For the text-containing cell, return its midpoint in [x, y] coordinate format. 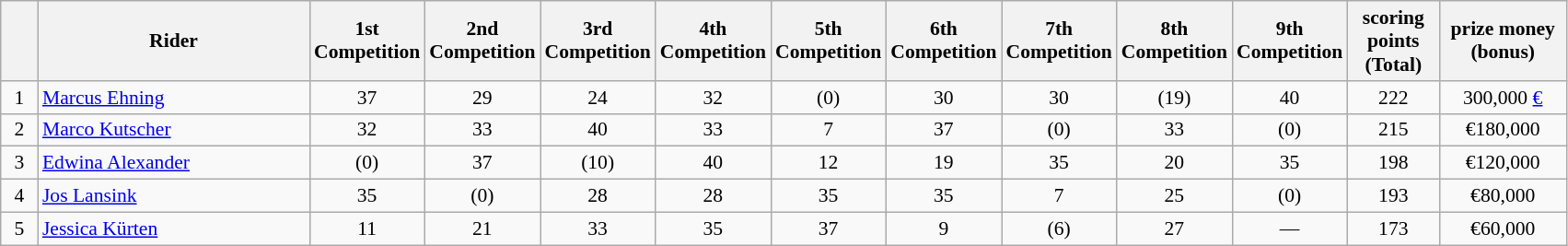
2ndCompetition [482, 41]
Jessica Kürten [173, 228]
€120,000 [1503, 163]
12 [829, 163]
193 [1393, 196]
215 [1393, 130]
€180,000 [1503, 130]
21 [482, 228]
300,000 € [1503, 98]
€60,000 [1503, 228]
19 [943, 163]
198 [1393, 163]
20 [1175, 163]
5thCompetition [829, 41]
11 [366, 228]
1 [19, 98]
Marcus Ehning [173, 98]
24 [597, 98]
7thCompetition [1059, 41]
25 [1175, 196]
scoringpoints(Total) [1393, 41]
4 [19, 196]
Marco Kutscher [173, 130]
(6) [1059, 228]
222 [1393, 98]
3 [19, 163]
8thCompetition [1175, 41]
Rider [173, 41]
9thCompetition [1289, 41]
6thCompetition [943, 41]
— [1289, 228]
3rdCompetition [597, 41]
4thCompetition [713, 41]
(19) [1175, 98]
29 [482, 98]
Jos Lansink [173, 196]
5 [19, 228]
9 [943, 228]
27 [1175, 228]
prize money(bonus) [1503, 41]
1stCompetition [366, 41]
2 [19, 130]
Edwina Alexander [173, 163]
173 [1393, 228]
(10) [597, 163]
€80,000 [1503, 196]
